Return the [X, Y] coordinate for the center point of the cell that contains the specified text.  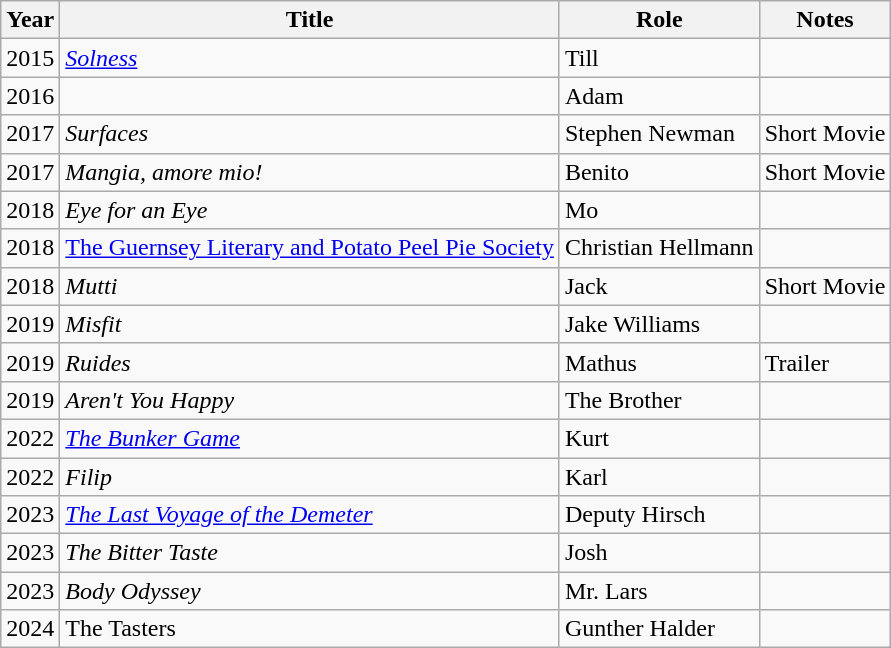
Adam [659, 96]
Filip [310, 477]
Gunther Halder [659, 629]
Trailer [825, 362]
The Tasters [310, 629]
Mangia, amore mio! [310, 172]
2015 [30, 58]
Aren't You Happy [310, 400]
Mr. Lars [659, 591]
The Brother [659, 400]
Josh [659, 553]
2016 [30, 96]
The Last Voyage of the Demeter [310, 515]
Eye for an Eye [310, 210]
Body Odyssey [310, 591]
Ruides [310, 362]
Benito [659, 172]
Year [30, 20]
2024 [30, 629]
The Guernsey Literary and Potato Peel Pie Society [310, 248]
Christian Hellmann [659, 248]
Title [310, 20]
Misfit [310, 324]
The Bunker Game [310, 438]
Deputy Hirsch [659, 515]
Till [659, 58]
Karl [659, 477]
Mo [659, 210]
Surfaces [310, 134]
Role [659, 20]
Stephen Newman [659, 134]
Jack [659, 286]
Notes [825, 20]
Mutti [310, 286]
Jake Williams [659, 324]
Mathus [659, 362]
Kurt [659, 438]
The Bitter Taste [310, 553]
Solness [310, 58]
